Determine the [x, y] coordinate at the center of the cell enclosing the given text.  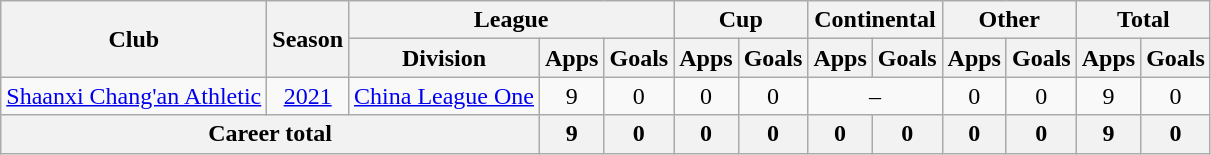
League [512, 20]
Career total [270, 134]
– [875, 96]
Cup [741, 20]
2021 [308, 96]
Other [1009, 20]
Continental [875, 20]
Division [444, 58]
Club [134, 39]
Season [308, 39]
Total [1143, 20]
China League One [444, 96]
Shaanxi Chang'an Athletic [134, 96]
